For the text-containing cell, return its midpoint in (X, Y) coordinate format. 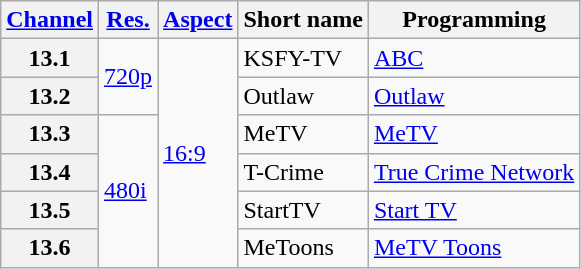
Aspect (198, 20)
13.4 (50, 172)
13.3 (50, 134)
MeTV Toons (474, 248)
True Crime Network (474, 172)
MeToons (303, 248)
StartTV (303, 210)
13.5 (50, 210)
13.6 (50, 248)
ABC (474, 58)
Short name (303, 20)
13.1 (50, 58)
480i (128, 191)
Channel (50, 20)
16:9 (198, 153)
Res. (128, 20)
KSFY-TV (303, 58)
T-Crime (303, 172)
Programming (474, 20)
Start TV (474, 210)
13.2 (50, 96)
720p (128, 77)
